Locate the cell with the specified text and output its [x, y] center coordinate. 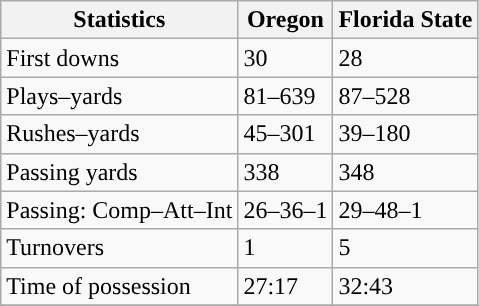
27:17 [286, 286]
Statistics [120, 20]
1 [286, 248]
First downs [120, 58]
338 [286, 172]
Oregon [286, 20]
32:43 [406, 286]
Passing yards [120, 172]
26–36–1 [286, 210]
45–301 [286, 134]
Passing: Comp–Att–Int [120, 210]
81–639 [286, 96]
Plays–yards [120, 96]
Turnovers [120, 248]
Rushes–yards [120, 134]
5 [406, 248]
30 [286, 58]
87–528 [406, 96]
29–48–1 [406, 210]
Florida State [406, 20]
28 [406, 58]
348 [406, 172]
Time of possession [120, 286]
39–180 [406, 134]
